Locate the cell with the specified text and output its [x, y] center coordinate. 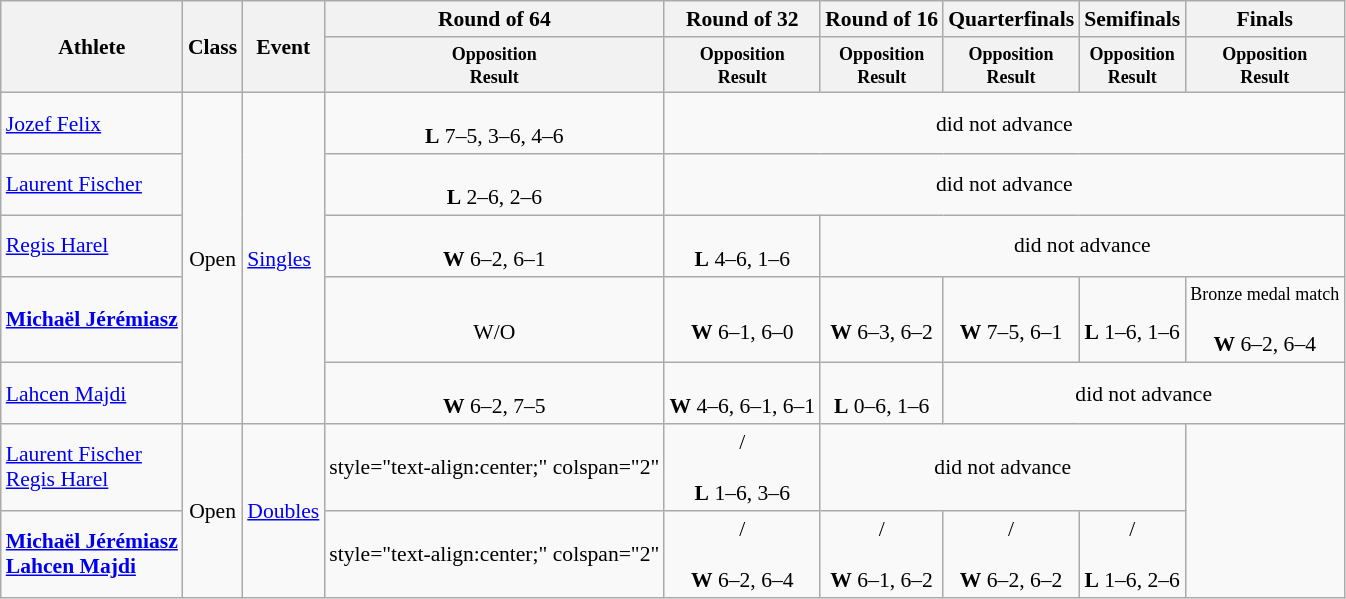
Laurent Fischer [92, 184]
Round of 32 [742, 19]
/ L 1–6, 3–6 [742, 468]
Round of 16 [882, 19]
Michaël Jérémiasz Lahcen Majdi [92, 554]
Finals [1264, 19]
W/O [494, 320]
Bronze medal matchW 6–2, 6–4 [1264, 320]
W 6–1, 6–0 [742, 320]
Class [212, 47]
L 7–5, 3–6, 4–6 [494, 124]
L 4–6, 1–6 [742, 246]
Athlete [92, 47]
/ W 6–2, 6–2 [1011, 554]
Jozef Felix [92, 124]
W 6–3, 6–2 [882, 320]
/ W 6–2, 6–4 [742, 554]
/ L 1–6, 2–6 [1132, 554]
W 7–5, 6–1 [1011, 320]
Michaël Jérémiasz [92, 320]
Event [283, 47]
W 6–2, 7–5 [494, 394]
Semifinals [1132, 19]
L 1–6, 1–6 [1132, 320]
Quarterfinals [1011, 19]
Lahcen Majdi [92, 394]
/ W 6–1, 6–2 [882, 554]
Doubles [283, 510]
Laurent Fischer Regis Harel [92, 468]
Singles [283, 258]
L 0–6, 1–6 [882, 394]
W 6–2, 6–1 [494, 246]
W 4–6, 6–1, 6–1 [742, 394]
L 2–6, 2–6 [494, 184]
Round of 64 [494, 19]
Regis Harel [92, 246]
